Capture the cell that displays the provided text and extract its (x, y) central coordinate. 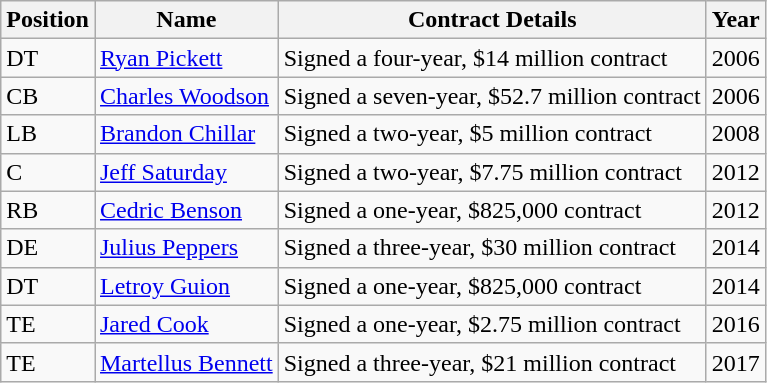
LB (48, 134)
Jared Cook (186, 324)
Signed a two-year, $5 million contract (492, 134)
Cedric Benson (186, 210)
Contract Details (492, 20)
C (48, 172)
DE (48, 248)
Charles Woodson (186, 96)
Signed a three-year, $30 million contract (492, 248)
2008 (736, 134)
Signed a three-year, $21 million contract (492, 362)
Letroy Guion (186, 286)
2016 (736, 324)
2017 (736, 362)
Ryan Pickett (186, 58)
Brandon Chillar (186, 134)
Signed a four-year, $14 million contract (492, 58)
Jeff Saturday (186, 172)
Year (736, 20)
Julius Peppers (186, 248)
Martellus Bennett (186, 362)
Signed a one-year, $2.75 million contract (492, 324)
RB (48, 210)
Name (186, 20)
Signed a seven-year, $52.7 million contract (492, 96)
Position (48, 20)
CB (48, 96)
Signed a two-year, $7.75 million contract (492, 172)
